Detect which cell encompasses the target text, then output its (x, y) center coordinate. 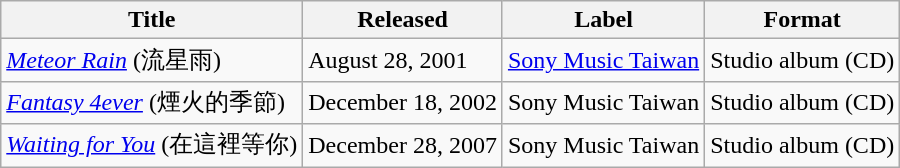
Format (802, 20)
Meteor Rain (流星雨) (152, 60)
Fantasy 4ever (煙火的季節) (152, 102)
Label (603, 20)
August 28, 2001 (403, 60)
December 28, 2007 (403, 146)
Waiting for You (在這裡等你) (152, 146)
December 18, 2002 (403, 102)
Title (152, 20)
Released (403, 20)
